Determine the [X, Y] coordinate at the center of the cell enclosing the given text.  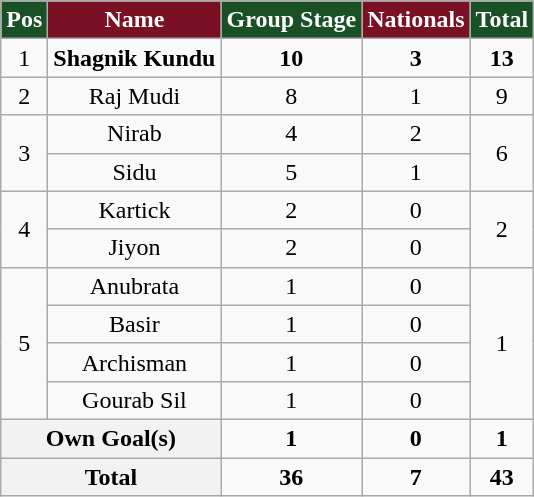
6 [502, 153]
Jiyon [134, 248]
Own Goal(s) [111, 438]
Pos [24, 20]
43 [502, 477]
Raj Mudi [134, 96]
Name [134, 20]
Gourab Sil [134, 400]
Basir [134, 324]
9 [502, 96]
Sidu [134, 172]
Anubrata [134, 286]
Group Stage [292, 20]
Archisman [134, 362]
Shagnik Kundu [134, 58]
7 [416, 477]
Nationals [416, 20]
Kartick [134, 210]
10 [292, 58]
Nirab [134, 134]
8 [292, 96]
36 [292, 477]
13 [502, 58]
